Locate the cell with the specified text and output its [X, Y] center coordinate. 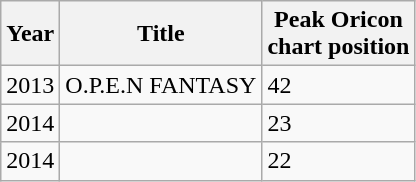
Title [161, 34]
42 [338, 85]
23 [338, 123]
O.P.E.N FANTASY [161, 85]
2013 [30, 85]
22 [338, 161]
Year [30, 34]
Peak Oriconchart position [338, 34]
